Identify which cell holds the provided text, then report its (X, Y) central coordinate. 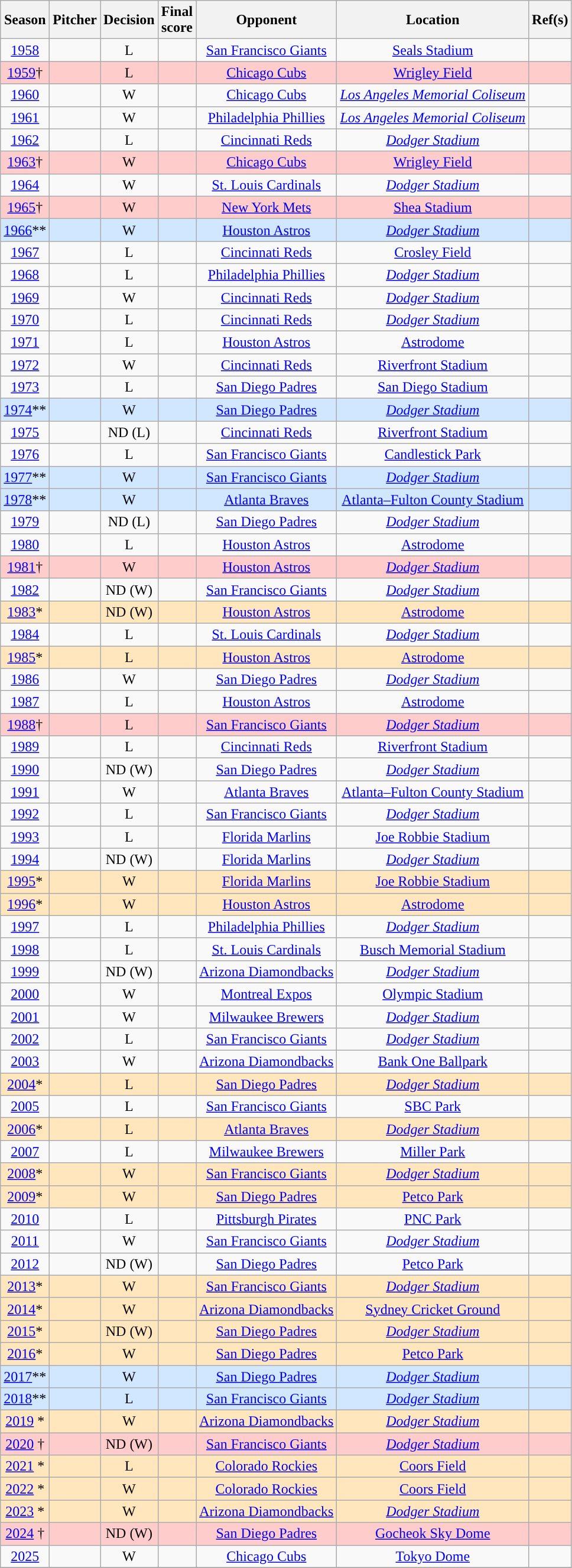
1994 (25, 859)
2017** (25, 1377)
1974** (25, 410)
1968 (25, 275)
2001 (25, 1016)
1980 (25, 545)
2022 * (25, 1489)
1984 (25, 634)
Olympic Stadium (433, 994)
Sydney Cricket Ground (433, 1309)
1999 (25, 972)
1982 (25, 589)
Bank One Ballpark (433, 1062)
1959† (25, 73)
2021 * (25, 1466)
1976 (25, 455)
1995* (25, 882)
1964 (25, 185)
2002 (25, 1039)
1987 (25, 702)
1997 (25, 927)
Finalscore (177, 20)
1967 (25, 252)
1966** (25, 230)
Season (25, 20)
Location (433, 20)
1985* (25, 657)
1961 (25, 118)
Busch Memorial Stadium (433, 949)
Miller Park (433, 1152)
2016* (25, 1354)
1972 (25, 365)
2024 † (25, 1534)
1971 (25, 343)
1983* (25, 612)
1960 (25, 95)
2005 (25, 1107)
2025 (25, 1556)
Ref(s) (550, 20)
1977** (25, 477)
2011 (25, 1241)
2020 † (25, 1444)
2006* (25, 1129)
1975 (25, 432)
1958 (25, 50)
Seals Stadium (433, 50)
SBC Park (433, 1107)
Gocheok Sky Dome (433, 1534)
1986 (25, 680)
Pittsburgh Pirates (266, 1219)
2015* (25, 1331)
San Diego Stadium (433, 387)
1979 (25, 522)
1988† (25, 725)
New York Mets (266, 207)
1978** (25, 500)
2007 (25, 1152)
1965† (25, 207)
PNC Park (433, 1219)
Candlestick Park (433, 455)
2010 (25, 1219)
Pitcher (75, 20)
1969 (25, 297)
2004* (25, 1084)
1992 (25, 814)
1990 (25, 770)
2013* (25, 1286)
Tokyo Dome (433, 1556)
2023 * (25, 1511)
2014* (25, 1309)
Shea Stadium (433, 207)
1963† (25, 162)
2008* (25, 1174)
2009* (25, 1197)
1970 (25, 320)
2019 * (25, 1422)
1993 (25, 837)
Decision (129, 20)
1991 (25, 792)
2012 (25, 1264)
2000 (25, 994)
1989 (25, 747)
Crosley Field (433, 252)
1981† (25, 567)
1998 (25, 949)
1996* (25, 904)
2018** (25, 1399)
Montreal Expos (266, 994)
1962 (25, 140)
1973 (25, 387)
Opponent (266, 20)
2003 (25, 1062)
